Provide the (X, Y) coordinate of the cell's center where the given text is located.  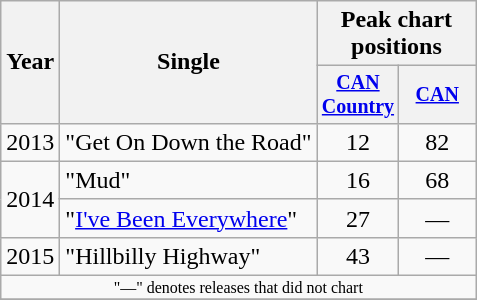
Peak chartpositions (396, 34)
12 (358, 142)
"Hillbilly Highway" (188, 256)
2013 (30, 142)
43 (358, 256)
"I've Been Everywhere" (188, 218)
16 (358, 180)
2014 (30, 199)
82 (438, 142)
"—" denotes releases that did not chart (238, 288)
CAN Country (358, 94)
2015 (30, 256)
Year (30, 62)
Single (188, 62)
CAN (438, 94)
"Mud" (188, 180)
"Get On Down the Road" (188, 142)
68 (438, 180)
27 (358, 218)
